Return the [x, y] coordinate for the center point of the cell that contains the specified text.  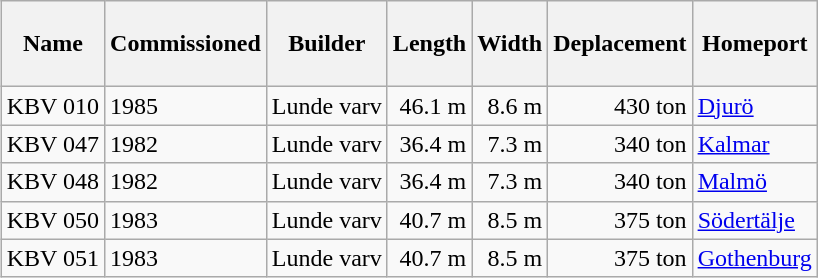
KBV 010 [52, 106]
Kalmar [754, 144]
Builder [326, 44]
Deplacement [620, 44]
KBV 047 [52, 144]
Djurö [754, 106]
Homeport [754, 44]
Malmö [754, 182]
Length [429, 44]
Width [510, 44]
KBV 051 [52, 258]
KBV 048 [52, 182]
430 ton [620, 106]
46.1 m [429, 106]
8.6 m [510, 106]
Södertälje [754, 220]
Gothenburg [754, 258]
Name [52, 44]
Commissioned [186, 44]
KBV 050 [52, 220]
1985 [186, 106]
